Capture the cell that displays the provided text and extract its [X, Y] central coordinate. 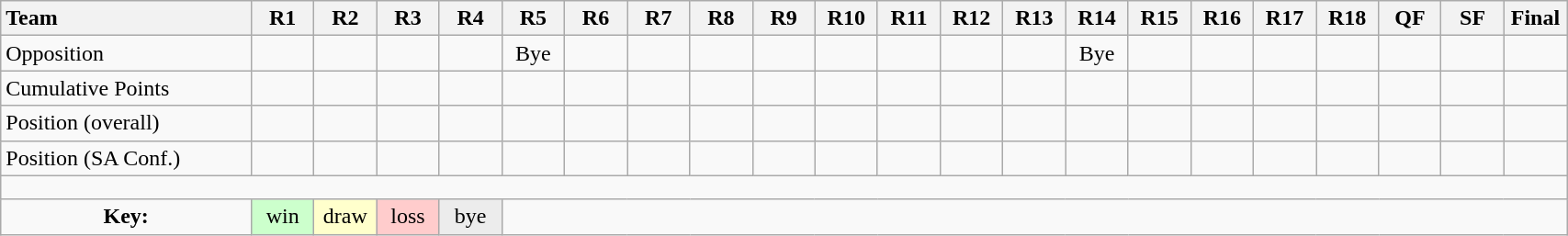
loss [408, 217]
Final [1535, 18]
R1 [283, 18]
R16 [1222, 18]
R5 [533, 18]
R6 [595, 18]
R15 [1159, 18]
R3 [408, 18]
R12 [972, 18]
R10 [846, 18]
Position (overall) [127, 123]
R7 [659, 18]
Key: [127, 217]
R17 [1284, 18]
win [283, 217]
R8 [721, 18]
R4 [470, 18]
Team [127, 18]
R2 [345, 18]
R13 [1034, 18]
R14 [1097, 18]
QF [1410, 18]
R18 [1348, 18]
Position (SA Conf.) [127, 158]
R11 [908, 18]
Opposition [127, 53]
R9 [784, 18]
bye [470, 217]
draw [345, 217]
SF [1472, 18]
Cumulative Points [127, 88]
